Return the [x, y] coordinate for the center point of the cell that contains the specified text.  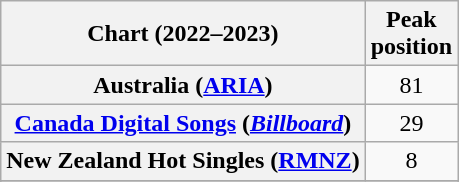
Canada Digital Songs (Billboard) [183, 123]
Australia (ARIA) [183, 85]
8 [411, 161]
81 [411, 85]
New Zealand Hot Singles (RMNZ) [183, 161]
Peakposition [411, 34]
29 [411, 123]
Chart (2022–2023) [183, 34]
